Identify which cell holds the provided text, then report its (x, y) central coordinate. 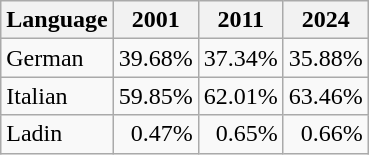
Language (57, 20)
Ladin (57, 134)
0.47% (156, 134)
Italian (57, 96)
2024 (326, 20)
62.01% (240, 96)
35.88% (326, 58)
63.46% (326, 96)
59.85% (156, 96)
2001 (156, 20)
39.68% (156, 58)
0.65% (240, 134)
37.34% (240, 58)
German (57, 58)
2011 (240, 20)
0.66% (326, 134)
